For the text-containing cell, return its midpoint in (x, y) coordinate format. 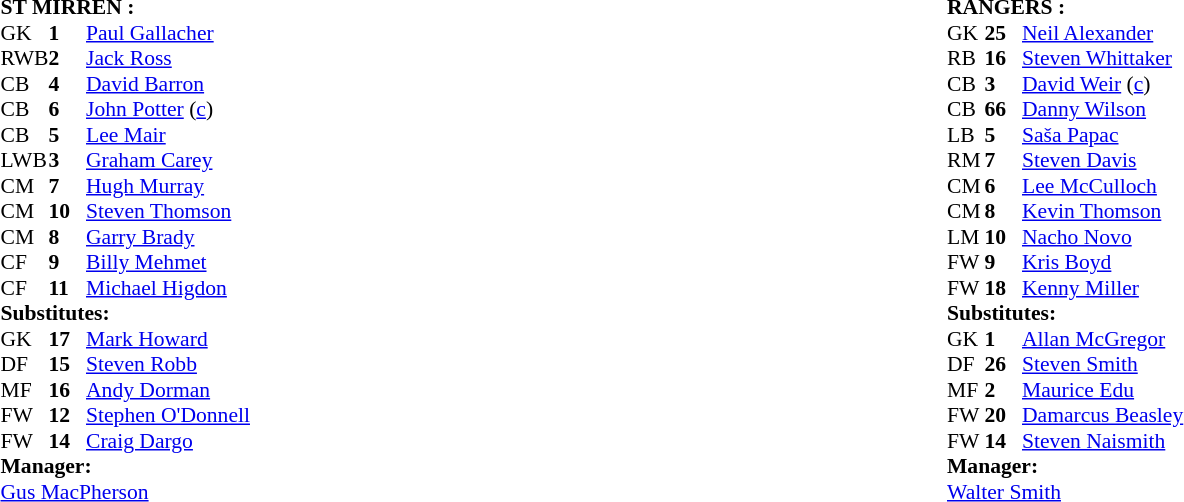
25 (1003, 33)
LM (966, 237)
Kris Boyd (1102, 263)
Lee Mair (168, 135)
John Potter (c) (168, 109)
Steven Smith (1102, 365)
Paul Gallacher (168, 33)
Danny Wilson (1102, 109)
Steven Davis (1102, 161)
Garry Brady (168, 237)
Kevin Thomson (1102, 211)
17 (67, 339)
RWB (24, 59)
Damarcus Beasley (1102, 415)
20 (1003, 415)
RM (966, 161)
Steven Robb (168, 365)
Hugh Murray (168, 186)
4 (67, 84)
Allan McGregor (1102, 339)
RB (966, 59)
Steven Thomson (168, 211)
Lee McCulloch (1102, 186)
Nacho Novo (1102, 237)
18 (1003, 288)
12 (67, 415)
Steven Whittaker (1102, 59)
Michael Higdon (168, 288)
15 (67, 365)
Billy Mehmet (168, 263)
Kenny Miller (1102, 288)
Craig Dargo (168, 441)
26 (1003, 365)
Mark Howard (168, 339)
Saša Papac (1102, 135)
Neil Alexander (1102, 33)
Steven Naismith (1102, 441)
David Weir (c) (1102, 84)
11 (67, 288)
LB (966, 135)
David Barron (168, 84)
Graham Carey (168, 161)
Jack Ross (168, 59)
LWB (24, 161)
Maurice Edu (1102, 390)
Stephen O'Donnell (168, 415)
66 (1003, 109)
Andy Dorman (168, 390)
